From the cell containing the given text, extract its center point as (X, Y) coordinate. 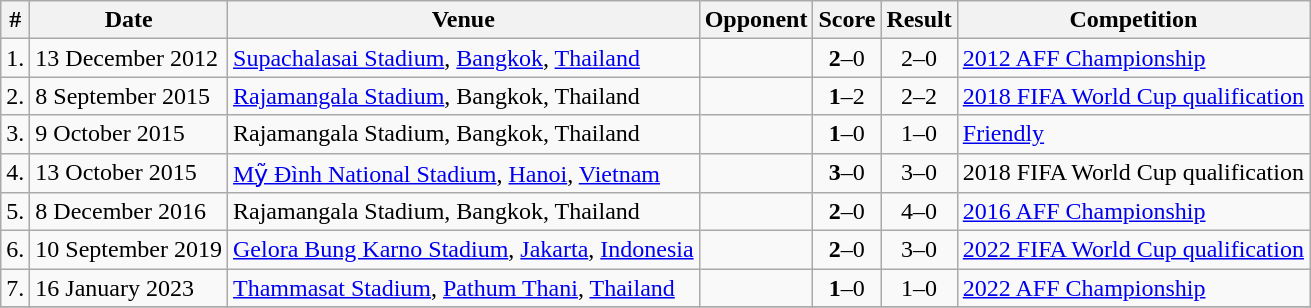
6. (16, 250)
2022 AFF Championship (1133, 288)
2022 FIFA World Cup qualification (1133, 250)
2016 AFF Championship (1133, 212)
1. (16, 58)
Gelora Bung Karno Stadium, Jakarta, Indonesia (464, 250)
4–0 (919, 212)
Result (919, 20)
7. (16, 288)
10 September 2019 (129, 250)
16 January 2023 (129, 288)
9 October 2015 (129, 134)
2–2 (919, 96)
Supachalasai Stadium, Bangkok, Thailand (464, 58)
5. (16, 212)
Competition (1133, 20)
Mỹ Đình National Stadium, Hanoi, Vietnam (464, 173)
2012 AFF Championship (1133, 58)
Opponent (756, 20)
Friendly (1133, 134)
Score (847, 20)
8 September 2015 (129, 96)
# (16, 20)
Date (129, 20)
4. (16, 173)
1–2 (847, 96)
Venue (464, 20)
3. (16, 134)
13 December 2012 (129, 58)
13 October 2015 (129, 173)
8 December 2016 (129, 212)
2. (16, 96)
Thammasat Stadium, Pathum Thani, Thailand (464, 288)
